Identify which cell holds the provided text, then report its (X, Y) central coordinate. 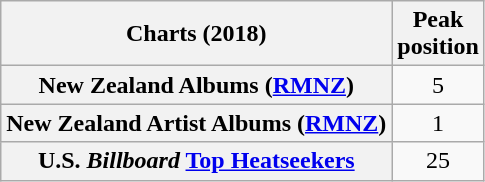
Peakposition (438, 34)
1 (438, 123)
New Zealand Albums (RMNZ) (196, 85)
5 (438, 85)
Charts (2018) (196, 34)
25 (438, 161)
New Zealand Artist Albums (RMNZ) (196, 123)
U.S. Billboard Top Heatseekers (196, 161)
